Output the (x, y) coordinate of the center of the cell containing the given text.  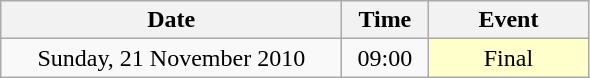
Final (508, 58)
Event (508, 20)
Date (172, 20)
09:00 (385, 58)
Time (385, 20)
Sunday, 21 November 2010 (172, 58)
